Identify which cell holds the provided text, then report its (x, y) central coordinate. 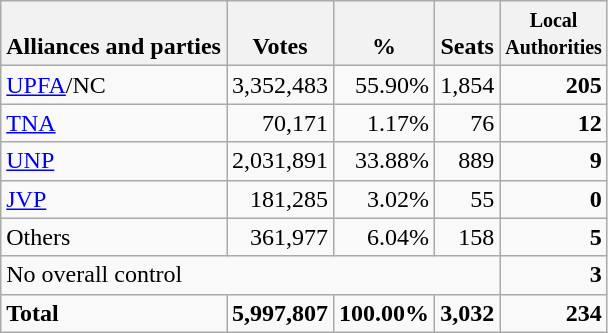
9 (554, 161)
5 (554, 237)
3,352,483 (280, 85)
Alliances and parties (114, 34)
158 (468, 237)
1,854 (468, 85)
6.04% (384, 237)
181,285 (280, 199)
% (384, 34)
3,032 (468, 313)
0 (554, 199)
UPFA/NC (114, 85)
No overall control (250, 275)
Seats (468, 34)
UNP (114, 161)
2,031,891 (280, 161)
55 (468, 199)
12 (554, 123)
3.02% (384, 199)
5,997,807 (280, 313)
Others (114, 237)
70,171 (280, 123)
234 (554, 313)
55.90% (384, 85)
LocalAuthorities (554, 34)
TNA (114, 123)
100.00% (384, 313)
1.17% (384, 123)
Votes (280, 34)
361,977 (280, 237)
3 (554, 275)
33.88% (384, 161)
889 (468, 161)
JVP (114, 199)
Total (114, 313)
76 (468, 123)
205 (554, 85)
